Locate the cell with the specified text and output its [x, y] center coordinate. 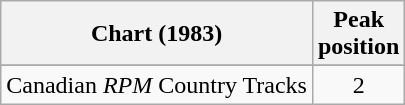
2 [358, 85]
Canadian RPM Country Tracks [157, 85]
Peakposition [358, 34]
Chart (1983) [157, 34]
